Identify which cell holds the provided text, then report its (x, y) central coordinate. 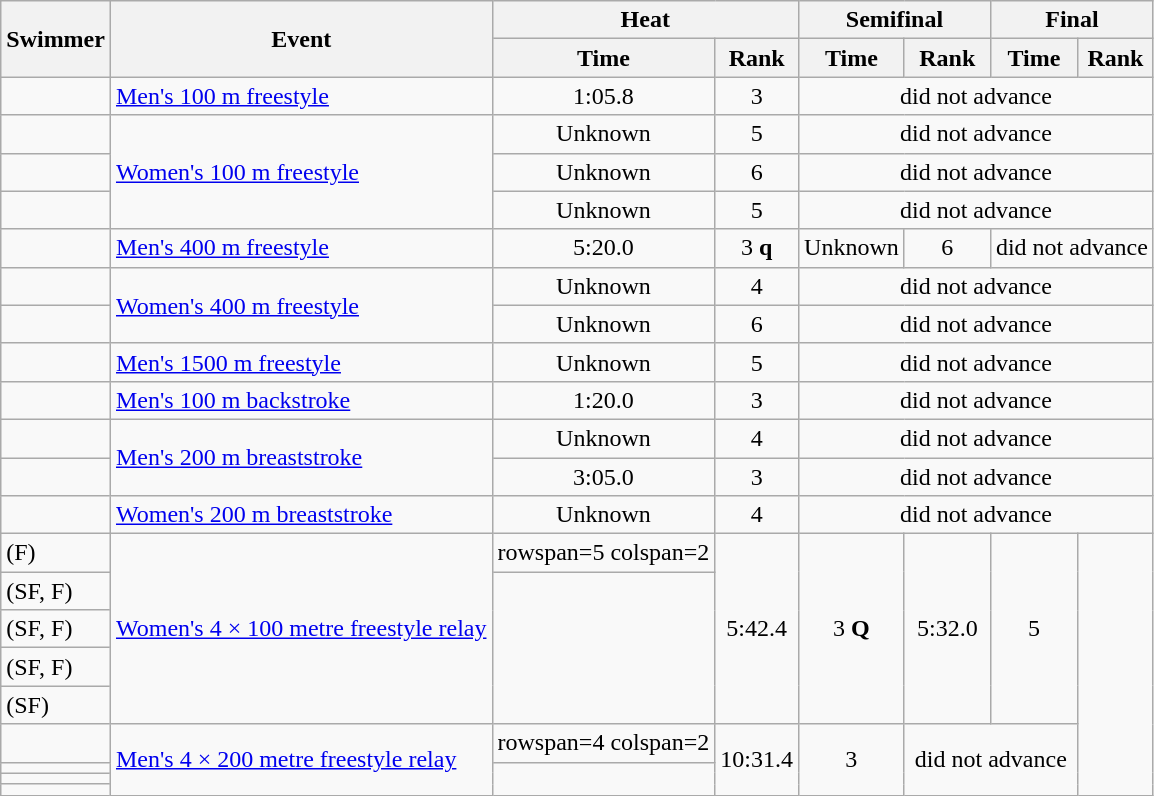
Women's 4 × 100 metre freestyle relay (301, 629)
1:20.0 (604, 400)
Women's 100 m freestyle (301, 172)
3:05.0 (604, 477)
3 Q (852, 629)
Final (1072, 20)
5:32.0 (947, 629)
Men's 1500 m freestyle (301, 362)
Women's 400 m freestyle (301, 305)
rowspan=4 colspan=2 (604, 743)
rowspan=5 colspan=2 (604, 553)
Semifinal (895, 20)
(SF) (56, 705)
Women's 200 m breaststroke (301, 515)
Heat (646, 20)
Men's 100 m backstroke (301, 400)
Men's 100 m freestyle (301, 96)
Men's 400 m freestyle (301, 248)
Men's 200 m breaststroke (301, 457)
Event (301, 39)
Men's 4 × 200 metre freestyle relay (301, 760)
(F) (56, 553)
Swimmer (56, 39)
3 q (757, 248)
5:42.4 (757, 629)
1:05.8 (604, 96)
5:20.0 (604, 248)
10:31.4 (757, 760)
